Return the [X, Y] coordinate for the center point of the cell that contains the specified text.  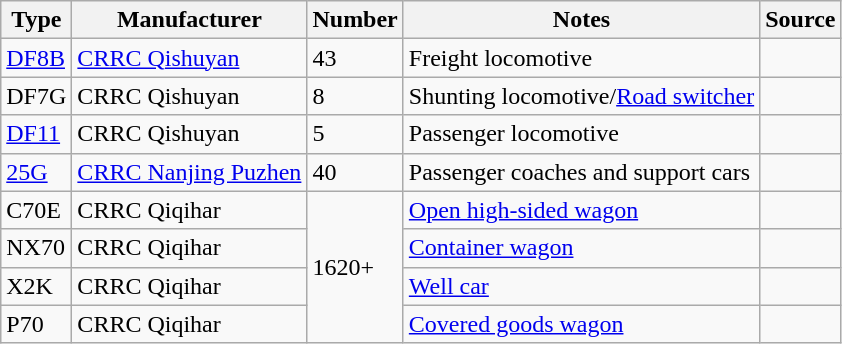
Container wagon [581, 248]
DF7G [36, 96]
25G [36, 172]
Passenger coaches and support cars [581, 172]
DF8B [36, 58]
Well car [581, 286]
5 [355, 134]
8 [355, 96]
Manufacturer [190, 20]
Type [36, 20]
Source [800, 20]
Freight locomotive [581, 58]
NX70 [36, 248]
40 [355, 172]
Covered goods wagon [581, 324]
43 [355, 58]
Open high-sided wagon [581, 210]
CRRC Nanjing Puzhen [190, 172]
Notes [581, 20]
X2K [36, 286]
Number [355, 20]
P70 [36, 324]
Shunting locomotive/Road switcher [581, 96]
C70E [36, 210]
Passenger locomotive [581, 134]
DF11 [36, 134]
1620+ [355, 267]
